Locate the cell with the specified text and output its (x, y) center coordinate. 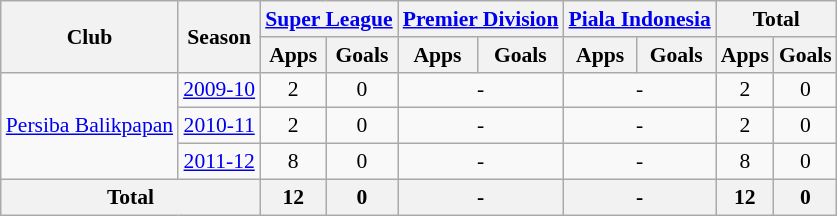
Club (90, 36)
Premier Division (481, 19)
2009-10 (219, 90)
2011-12 (219, 162)
2010-11 (219, 126)
Piala Indonesia (639, 19)
Season (219, 36)
Persiba Balikpapan (90, 126)
Super League (328, 19)
